Scan for the cell matching the given text and deliver its (x, y) coordinate at center. 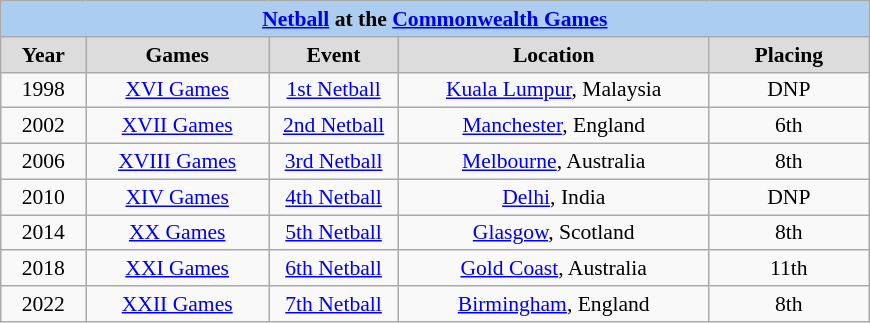
XVIII Games (178, 162)
11th (789, 269)
2018 (44, 269)
XIV Games (178, 197)
2014 (44, 233)
2010 (44, 197)
Netball at the Commonwealth Games (435, 19)
Manchester, England (554, 126)
4th Netball (333, 197)
3rd Netball (333, 162)
Kuala Lumpur, Malaysia (554, 90)
XX Games (178, 233)
Placing (789, 55)
XVI Games (178, 90)
Event (333, 55)
2nd Netball (333, 126)
5th Netball (333, 233)
Gold Coast, Australia (554, 269)
Year (44, 55)
2022 (44, 304)
7th Netball (333, 304)
XXII Games (178, 304)
Games (178, 55)
Melbourne, Australia (554, 162)
Birmingham, England (554, 304)
Delhi, India (554, 197)
2002 (44, 126)
XVII Games (178, 126)
Glasgow, Scotland (554, 233)
Location (554, 55)
6th (789, 126)
1st Netball (333, 90)
1998 (44, 90)
6th Netball (333, 269)
XXI Games (178, 269)
2006 (44, 162)
